Locate the cell with the specified text and output its [X, Y] center coordinate. 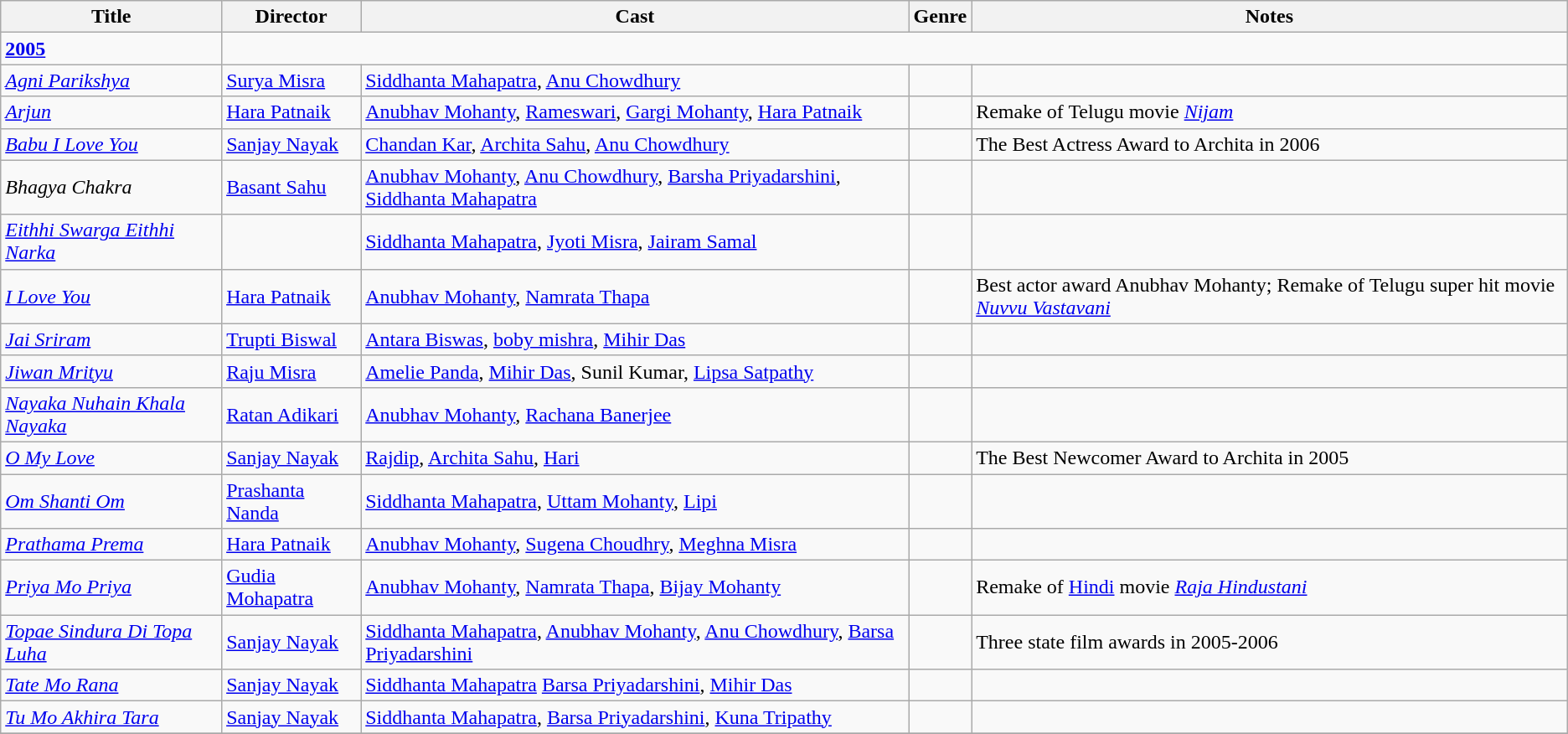
Babu I Love You [111, 144]
Siddhanta Mahapatra, Barsa Priyadarshini, Kuna Tripathy [635, 717]
Anubhav Mohanty, Rachana Banerjee [635, 414]
Ratan Adikari [291, 414]
Eithhi Swarga Eithhi Narka [111, 241]
Anubhav Mohanty, Namrata Thapa [635, 297]
Remake of Hindi movie Raja Hindustani [1270, 588]
The Best Actress Award to Archita in 2006 [1270, 144]
Amelie Panda, Mihir Das, Sunil Kumar, Lipsa Satpathy [635, 371]
Anubhav Mohanty, Sugena Choudhry, Meghna Misra [635, 545]
Jai Sriram [111, 339]
Siddhanta Mahapatra, Jyoti Misra, Jairam Samal [635, 241]
I Love You [111, 297]
Genre [940, 17]
Three state film awards in 2005-2006 [1270, 642]
Arjun [111, 112]
The Best Newcomer Award to Archita in 2005 [1270, 457]
Anubhav Mohanty, Rameswari, Gargi Mohanty, Hara Patnaik [635, 112]
Rajdip, Archita Sahu, Hari [635, 457]
Chandan Kar, Archita Sahu, Anu Chowdhury [635, 144]
Surya Misra [291, 80]
Agni Parikshya [111, 80]
Basant Sahu [291, 188]
Prashanta Nanda [291, 501]
Gudia Mohapatra [291, 588]
Notes [1270, 17]
Om Shanti Om [111, 501]
Siddhanta Mahapatra, Anu Chowdhury [635, 80]
Priya Mo Priya [111, 588]
Director [291, 17]
Antara Biswas, boby mishra, Mihir Das [635, 339]
Nayaka Nuhain Khala Nayaka [111, 414]
Bhagya Chakra [111, 188]
Title [111, 17]
Anubhav Mohanty, Namrata Thapa, Bijay Mohanty [635, 588]
O My Love [111, 457]
Tu Mo Akhira Tara [111, 717]
Best actor award Anubhav Mohanty; Remake of Telugu super hit movie Nuvvu Vastavani [1270, 297]
Prathama Prema [111, 545]
Siddhanta Mahapatra Barsa Priyadarshini, Mihir Das [635, 685]
Raju Misra [291, 371]
Siddhanta Mahapatra, Uttam Mohanty, Lipi [635, 501]
Topae Sindura Di Topa Luha [111, 642]
Trupti Biswal [291, 339]
Anubhav Mohanty, Anu Chowdhury, Barsha Priyadarshini, Siddhanta Mahapatra [635, 188]
Cast [635, 17]
Tate Mo Rana [111, 685]
2005 [111, 49]
Remake of Telugu movie Nijam [1270, 112]
Siddhanta Mahapatra, Anubhav Mohanty, Anu Chowdhury, Barsa Priyadarshini [635, 642]
Jiwan Mrityu [111, 371]
